Scan for the cell matching the given text and deliver its [x, y] coordinate at center. 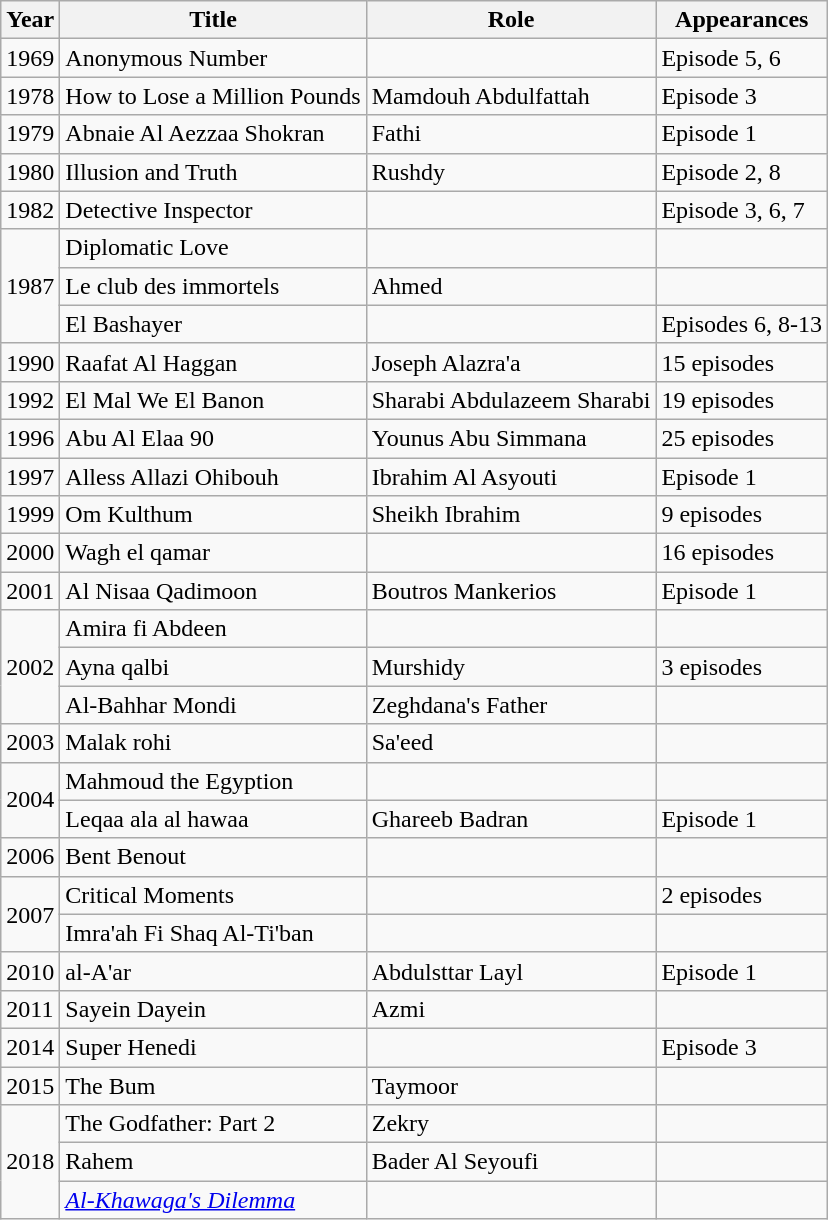
Al-Khawaga's Dilemma [213, 1200]
The Godfather: Part 2 [213, 1124]
25 episodes [742, 438]
Boutros Mankerios [511, 591]
2006 [30, 857]
Episode 3, 6, 7 [742, 210]
al-A'ar [213, 971]
Episode 5, 6 [742, 58]
Sayein Dayein [213, 1009]
1987 [30, 286]
Malak rohi [213, 743]
1992 [30, 400]
1978 [30, 96]
1969 [30, 58]
Azmi [511, 1009]
1980 [30, 172]
2011 [30, 1009]
Abu Al Elaa 90 [213, 438]
Amira fi Abdeen [213, 629]
Om Kulthum [213, 515]
Bader Al Seyoufi [511, 1162]
Sa'eed [511, 743]
Illusion and Truth [213, 172]
Sharabi Abdulazeem Sharabi [511, 400]
Zekry [511, 1124]
Anonymous Number [213, 58]
2015 [30, 1085]
Alless Allazi Ohibouh [213, 477]
1990 [30, 362]
2003 [30, 743]
Year [30, 20]
Younus Abu Simmana [511, 438]
Mahmoud the Egyption [213, 781]
Ghareeb Badran [511, 819]
Le club des immortels [213, 286]
2002 [30, 667]
Taymoor [511, 1085]
3 episodes [742, 667]
Joseph Alazra'a [511, 362]
1997 [30, 477]
Critical Moments [213, 895]
Title [213, 20]
Ahmed [511, 286]
Abdulsttar Layl [511, 971]
9 episodes [742, 515]
2007 [30, 914]
2004 [30, 800]
Rahem [213, 1162]
How to Lose a Million Pounds [213, 96]
Appearances [742, 20]
2014 [30, 1047]
Imra'ah Fi Shaq Al-Ti'ban [213, 933]
Mamdouh Abdulfattah [511, 96]
2000 [30, 553]
Raafat Al Haggan [213, 362]
Detective Inspector [213, 210]
1999 [30, 515]
1982 [30, 210]
Al-Bahhar Mondi [213, 705]
Role [511, 20]
Episode 2, 8 [742, 172]
Wagh el qamar [213, 553]
Ibrahim Al Asyouti [511, 477]
The Bum [213, 1085]
1996 [30, 438]
Rushdy [511, 172]
Zeghdana's Father [511, 705]
Murshidy [511, 667]
Leqaa ala al hawaa [213, 819]
Fathi [511, 134]
2 episodes [742, 895]
Episodes 6, 8-13 [742, 324]
Bent Benout [213, 857]
Ayna qalbi [213, 667]
2018 [30, 1162]
El Bashayer [213, 324]
19 episodes [742, 400]
Super Henedi [213, 1047]
Sheikh Ibrahim [511, 515]
2010 [30, 971]
15 episodes [742, 362]
2001 [30, 591]
16 episodes [742, 553]
El Mal We El Banon [213, 400]
1979 [30, 134]
Al Nisaa Qadimoon [213, 591]
Abnaie Al Aezzaa Shokran [213, 134]
Diplomatic Love [213, 248]
